Find where the given text appears and provide that cell's center as [X, Y] coordinate. 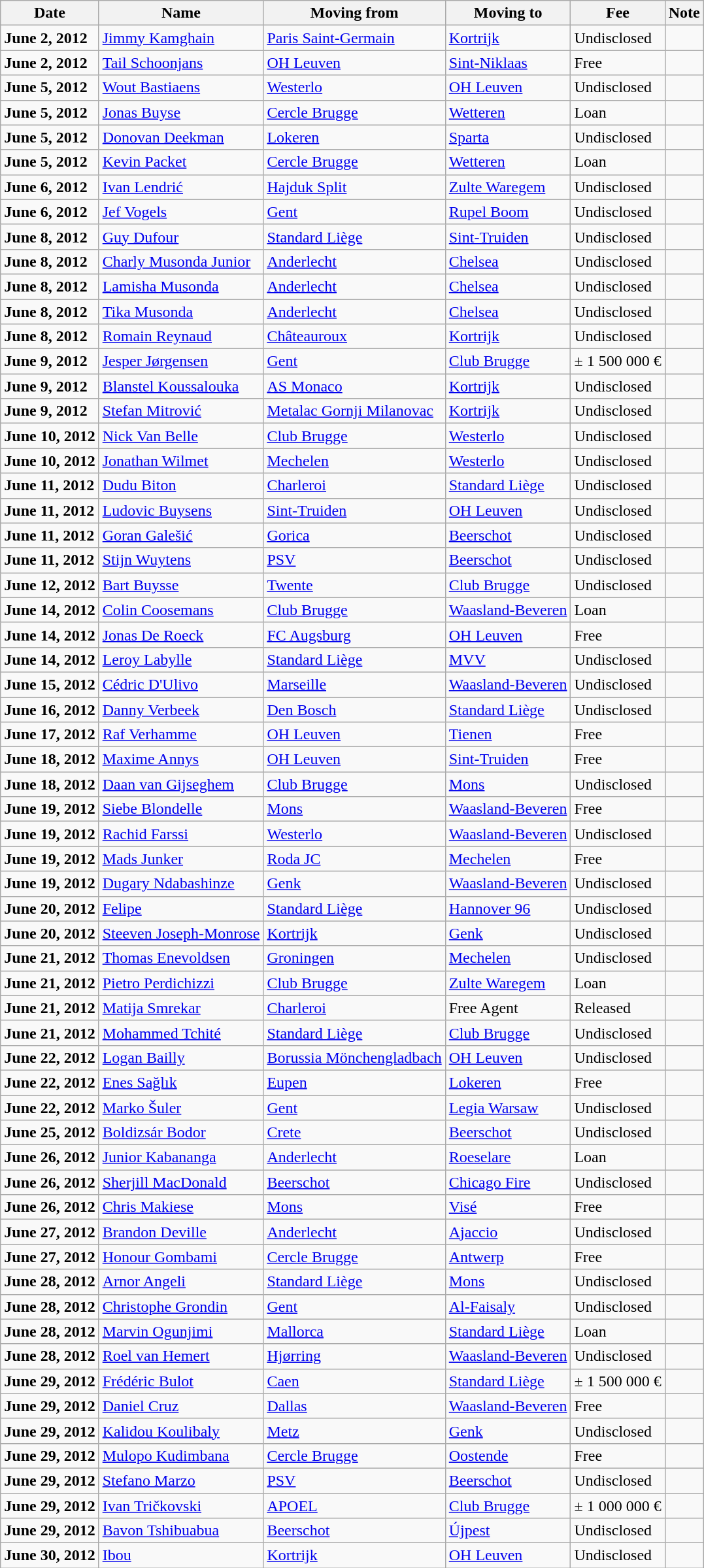
Kevin Packet [181, 162]
June 16, 2012 [50, 709]
Roda JC [354, 859]
Pietro Perdichizzi [181, 983]
Jonas Buyse [181, 112]
Oostende [508, 1456]
Siebe Blondelle [181, 809]
Borussia Mönchengladbach [354, 1058]
Jesper Jørgensen [181, 361]
Logan Bailly [181, 1058]
Marko Šuler [181, 1108]
Felipe [181, 909]
Arnor Angeli [181, 1282]
Daniel Cruz [181, 1406]
Matija Smrekar [181, 1008]
Mads Junker [181, 859]
Stijn Wuytens [181, 560]
June 30, 2012 [50, 1556]
Honour Gombami [181, 1257]
Guy Dufour [181, 237]
Antwerp [508, 1257]
Tail Schoonjans [181, 63]
June 25, 2012 [50, 1133]
Chicago Fire [508, 1182]
Cédric D'Ulivo [181, 684]
Rupel Boom [508, 212]
Eupen [354, 1082]
Ajaccio [508, 1232]
Junior Kabananga [181, 1158]
Jef Vogels [181, 212]
Lamisha Musonda [181, 286]
Note [684, 13]
Mulopo Kudimbana [181, 1456]
Daan van Gijseghem [181, 784]
Visé [508, 1207]
Stefan Mitrović [181, 411]
Boldizsár Bodor [181, 1133]
Ludovic Buysens [181, 510]
Maxime Annys [181, 759]
Roeselare [508, 1158]
Date [50, 13]
Groningen [354, 958]
Jonas De Roeck [181, 635]
Dudu Biton [181, 486]
Charly Musonda Junior [181, 261]
Den Bosch [354, 709]
Name [181, 13]
Thomas Enevoldsen [181, 958]
Ivan Tričkovski [181, 1505]
Châteauroux [354, 337]
Wout Bastiaens [181, 88]
Leroy Labylle [181, 659]
Kalidou Koulibaly [181, 1431]
June 17, 2012 [50, 735]
Nick Van Belle [181, 436]
Caen [354, 1381]
Goran Galešić [181, 535]
Twente [354, 585]
Metalac Gornji Milanovac [354, 411]
Fee [618, 13]
Christophe Grondin [181, 1307]
Jonathan Wilmet [181, 461]
Sint-Niklaas [508, 63]
Ibou [181, 1556]
AS Monaco [354, 386]
June 12, 2012 [50, 585]
Mallorca [354, 1331]
June 15, 2012 [50, 684]
Danny Verbeek [181, 709]
Chris Makiese [181, 1207]
Sparta [508, 137]
Gorica [354, 535]
Rachid Farssi [181, 834]
Marvin Ogunjimi [181, 1331]
Bavon Tshibuabua [181, 1531]
Brandon Deville [181, 1232]
Sherjill MacDonald [181, 1182]
Tika Musonda [181, 312]
Marseille [354, 684]
Ivan Lendrić [181, 187]
Dugary Ndabashinze [181, 884]
Hannover 96 [508, 909]
Jimmy Kamghain [181, 38]
Donovan Deekman [181, 137]
Steeven Joseph-Monrose [181, 933]
Metz [354, 1431]
Mohammed Tchité [181, 1033]
Bart Buysse [181, 585]
Paris Saint-Germain [354, 38]
Hajduk Split [354, 187]
Dallas [354, 1406]
Frédéric Bulot [181, 1381]
Újpest [508, 1531]
Released [618, 1008]
Al-Faisaly [508, 1307]
FC Augsburg [354, 635]
Moving to [508, 13]
Crete [354, 1133]
MVV [508, 659]
Stefano Marzo [181, 1480]
Enes Sağlık [181, 1082]
Legia Warsaw [508, 1108]
Free Agent [508, 1008]
Raf Verhamme [181, 735]
Roel van Hemert [181, 1356]
Moving from [354, 13]
Blanstel Koussalouka [181, 386]
Romain Reynaud [181, 337]
Hjørring [354, 1356]
APOEL [354, 1505]
Colin Coosemans [181, 610]
Tienen [508, 735]
± 1 000 000 € [618, 1505]
